For the text-containing cell, return its midpoint in (X, Y) coordinate format. 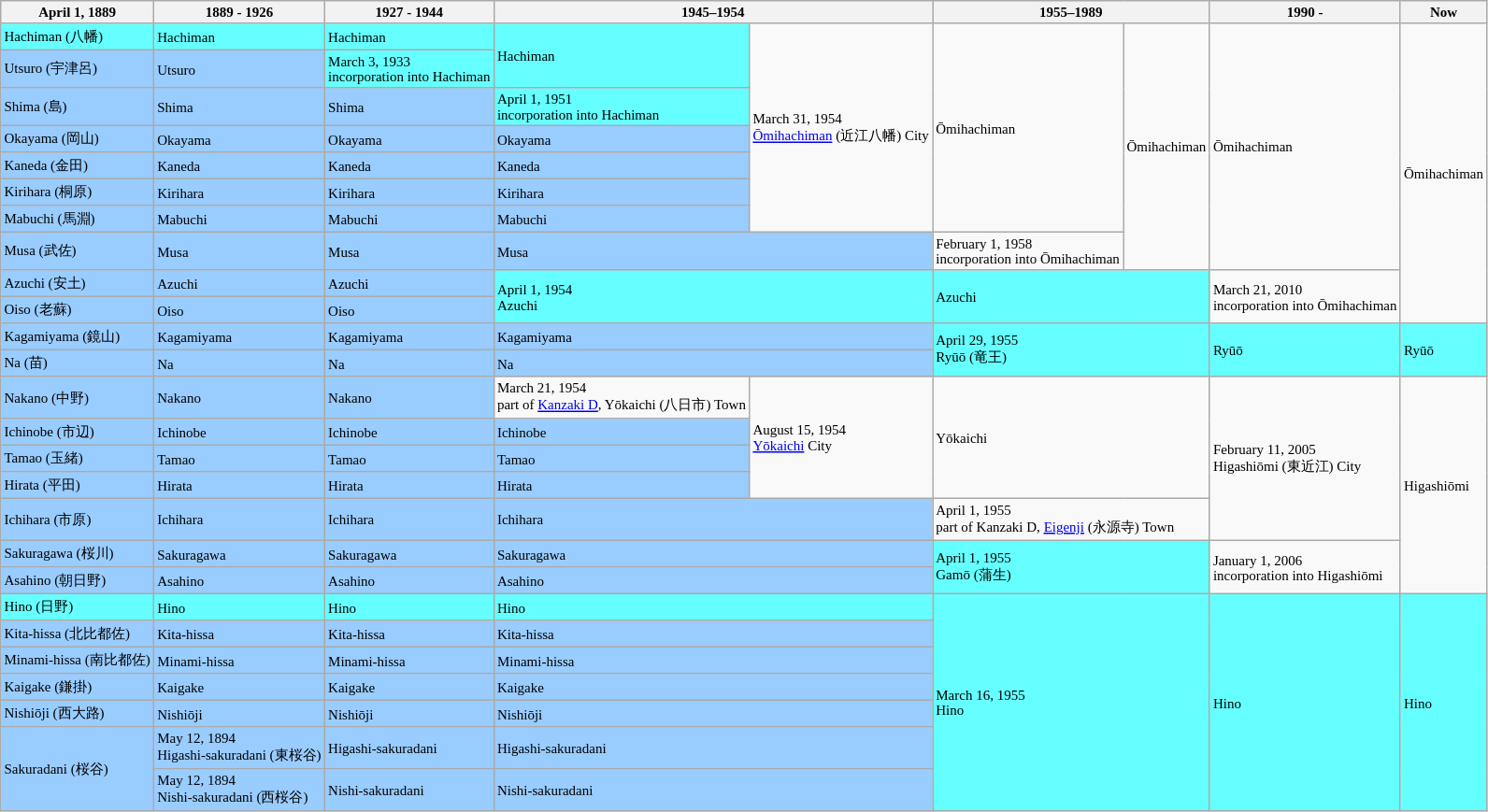
Ichinobe (市辺) (78, 432)
August 15, 1954Yōkaichi City (841, 437)
Oiso (老蘇) (78, 309)
Kita-hissa (北比都佐) (78, 634)
Nakano (中野) (78, 398)
April 1, 1951incorporation into Hachiman (622, 107)
Hachiman (八幡) (78, 36)
April 29, 1955Ryūō (竜王) (1071, 349)
April 1, 1954Azuchi (712, 297)
Utsuro (239, 68)
Kirihara (桐原) (78, 192)
May 12, 1894Nishi-sakuradani (西桜谷) (239, 791)
Utsuro (宇津呂) (78, 68)
April 1, 1955Gamō (蒲生) (1071, 566)
Mabuchi (馬淵) (78, 219)
Kaigake (鎌掛) (78, 687)
Musa (武佐) (78, 250)
March 21, 1954part of Kanzaki D, Yōkaichi (八日市) Town (622, 398)
Now (1443, 12)
Nishiōji (西大路) (78, 713)
Minami-hissa (南比都佐) (78, 660)
1945–1954 (712, 12)
Tamao (玉緒) (78, 458)
1990 - (1305, 12)
March 21, 2010incorporation into Ōmihachiman (1305, 297)
Asahino (朝日野) (78, 580)
Sakuradani (桜谷) (78, 769)
Na (苗) (78, 363)
February 1, 1958incorporation into Ōmihachiman (1028, 250)
1955–1989 (1071, 12)
February 11, 2005Higashiōmi (東近江) City (1305, 459)
Shima (島) (78, 107)
Kagamiyama (鏡山) (78, 336)
March 16, 1955Hino (1071, 702)
Kaneda (金田) (78, 165)
April 1, 1955part of Kanzaki D, Eigenji (永源寺) Town (1071, 520)
April 1, 1889 (78, 12)
Okayama (岡山) (78, 138)
May 12, 1894Higashi-sakuradani (東桜谷) (239, 748)
Hino (日野) (78, 606)
Higashiōmi (1443, 485)
Azuchi (安土) (78, 283)
1889 - 1926 (239, 12)
Hirata (平田) (78, 485)
Ichihara (市原) (78, 520)
Yōkaichi (1071, 437)
Sakuragawa (桜川) (78, 553)
January 1, 2006incorporation into Higashiōmi (1305, 566)
March 3, 1933incorporation into Hachiman (409, 68)
1927 - 1944 (409, 12)
March 31, 1954Ōmihachiman (近江八幡) City (841, 128)
